Locate the cell with the specified text and output its (x, y) center coordinate. 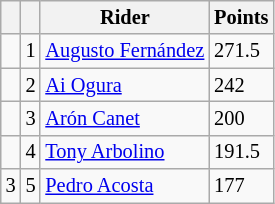
Tony Arbolino (124, 152)
Points (241, 17)
Pedro Acosta (124, 186)
271.5 (241, 51)
Augusto Fernández (124, 51)
177 (241, 186)
2 (31, 85)
1 (31, 51)
4 (31, 152)
5 (31, 186)
200 (241, 118)
Arón Canet (124, 118)
Rider (124, 17)
191.5 (241, 152)
Ai Ogura (124, 85)
242 (241, 85)
